Capture the cell that displays the provided text and extract its [x, y] central coordinate. 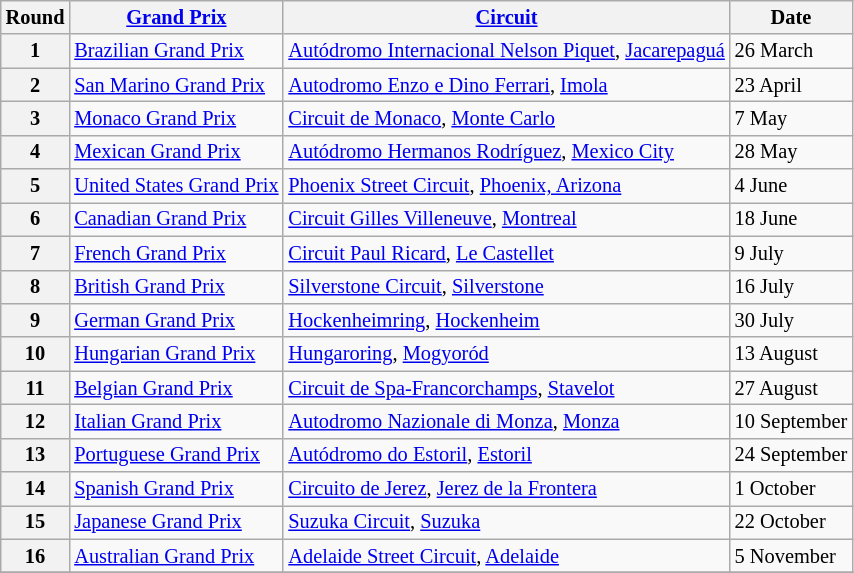
27 August [791, 388]
10 September [791, 421]
Circuit de Spa-Francorchamps, Stavelot [506, 388]
11 [36, 388]
6 [36, 219]
British Grand Prix [176, 287]
Monaco Grand Prix [176, 118]
22 October [791, 522]
Date [791, 17]
Mexican Grand Prix [176, 152]
24 September [791, 455]
10 [36, 354]
23 April [791, 85]
2 [36, 85]
Portuguese Grand Prix [176, 455]
26 March [791, 51]
Hungaroring, Mogyoród [506, 354]
30 July [791, 320]
Brazilian Grand Prix [176, 51]
Australian Grand Prix [176, 556]
8 [36, 287]
French Grand Prix [176, 253]
16 [36, 556]
5 [36, 186]
Italian Grand Prix [176, 421]
16 July [791, 287]
United States Grand Prix [176, 186]
Autódromo do Estoril, Estoril [506, 455]
7 May [791, 118]
Autodromo Enzo e Dino Ferrari, Imola [506, 85]
4 June [791, 186]
14 [36, 489]
Autódromo Internacional Nelson Piquet, Jacarepaguá [506, 51]
4 [36, 152]
12 [36, 421]
Circuit Paul Ricard, Le Castellet [506, 253]
13 August [791, 354]
Round [36, 17]
German Grand Prix [176, 320]
Circuit [506, 17]
7 [36, 253]
1 [36, 51]
Circuit de Monaco, Monte Carlo [506, 118]
3 [36, 118]
Autódromo Hermanos Rodríguez, Mexico City [506, 152]
Circuit Gilles Villeneuve, Montreal [506, 219]
13 [36, 455]
28 May [791, 152]
Grand Prix [176, 17]
Spanish Grand Prix [176, 489]
Hungarian Grand Prix [176, 354]
San Marino Grand Prix [176, 85]
Belgian Grand Prix [176, 388]
Suzuka Circuit, Suzuka [506, 522]
Japanese Grand Prix [176, 522]
Autodromo Nazionale di Monza, Monza [506, 421]
1 October [791, 489]
18 June [791, 219]
15 [36, 522]
Adelaide Street Circuit, Adelaide [506, 556]
Silverstone Circuit, Silverstone [506, 287]
5 November [791, 556]
9 July [791, 253]
Canadian Grand Prix [176, 219]
Hockenheimring, Hockenheim [506, 320]
Phoenix Street Circuit, Phoenix, Arizona [506, 186]
Circuito de Jerez, Jerez de la Frontera [506, 489]
9 [36, 320]
